For the text-containing cell, return its midpoint in [x, y] coordinate format. 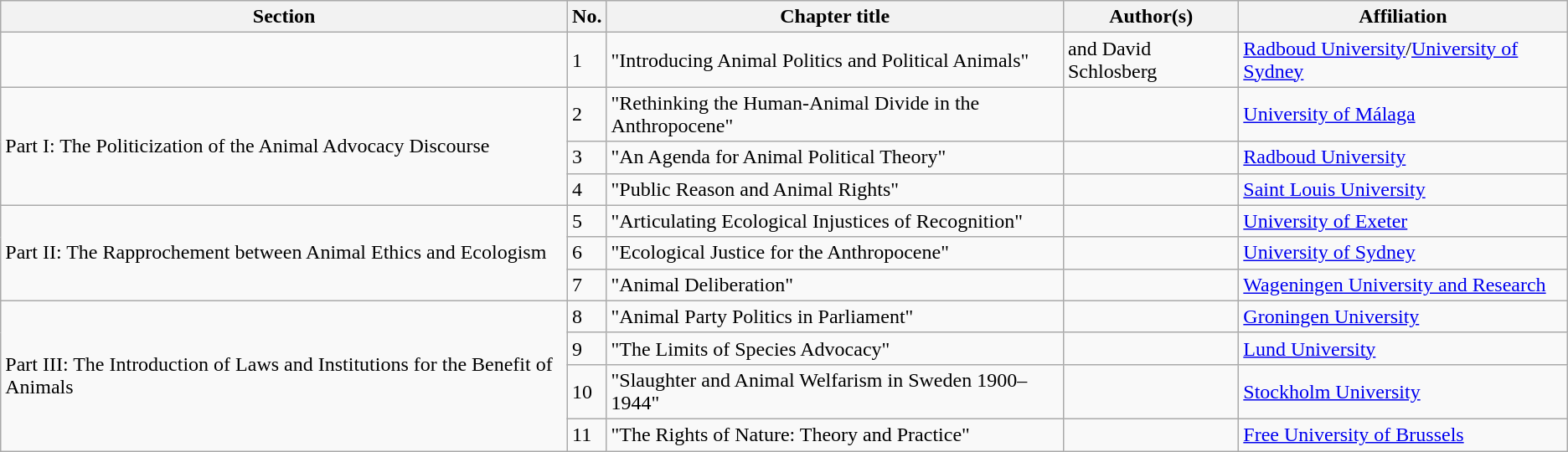
Free University of Brussels [1403, 434]
No. [587, 17]
"Public Reason and Animal Rights" [834, 189]
8 [587, 316]
Chapter title [834, 17]
11 [587, 434]
"Introducing Animal Politics and Political Animals" [834, 60]
Wageningen University and Research [1403, 285]
Author(s) [1151, 17]
"Animal Party Politics in Parliament" [834, 316]
4 [587, 189]
"Ecological Justice for the Anthropocene" [834, 253]
University of Sydney [1403, 253]
Part I: The Politicization of the Animal Advocacy Discourse [285, 146]
1 [587, 60]
"An Agenda for Animal Political Theory" [834, 157]
3 [587, 157]
"Rethinking the Human-Animal Divide in the Anthropocene" [834, 114]
Lund University [1403, 348]
University of Málaga [1403, 114]
Section [285, 17]
Part III: The Introduction of Laws and Institutions for the Benefit of Animals [285, 375]
Radboud University [1403, 157]
9 [587, 348]
6 [587, 253]
Stockholm University [1403, 392]
and David Schlosberg [1151, 60]
Groningen University [1403, 316]
Saint Louis University [1403, 189]
10 [587, 392]
2 [587, 114]
5 [587, 221]
"The Rights of Nature: Theory and Practice" [834, 434]
"The Limits of Species Advocacy" [834, 348]
7 [587, 285]
Part II: The Rapprochement between Animal Ethics and Ecologism [285, 253]
"Animal Deliberation" [834, 285]
"Articulating Ecological Injustices of Recognition" [834, 221]
"Slaughter and Animal Welfarism in Sweden 1900–1944" [834, 392]
Radboud University/University of Sydney [1403, 60]
Affiliation [1403, 17]
University of Exeter [1403, 221]
